Determine the (X, Y) coordinate at the center of the cell enclosing the given text.  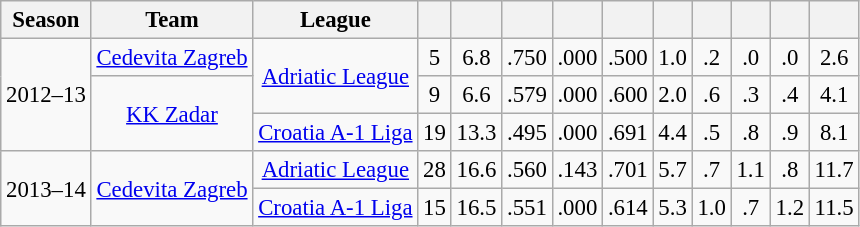
19 (434, 133)
16.5 (476, 208)
2013–14 (46, 188)
2.6 (834, 58)
.495 (527, 133)
5.7 (672, 170)
.701 (628, 170)
.3 (750, 95)
.2 (712, 58)
.560 (527, 170)
28 (434, 170)
League (336, 20)
.500 (628, 58)
4.1 (834, 95)
.4 (790, 95)
.9 (790, 133)
11.5 (834, 208)
2012–13 (46, 96)
.600 (628, 95)
1.1 (750, 170)
5.3 (672, 208)
8.1 (834, 133)
5 (434, 58)
9 (434, 95)
.6 (712, 95)
6.6 (476, 95)
16.6 (476, 170)
2.0 (672, 95)
15 (434, 208)
KK Zadar (172, 114)
13.3 (476, 133)
1.2 (790, 208)
6.8 (476, 58)
Team (172, 20)
.579 (527, 95)
.691 (628, 133)
.5 (712, 133)
.750 (527, 58)
4.4 (672, 133)
.614 (628, 208)
Season (46, 20)
.551 (527, 208)
.143 (577, 170)
11.7 (834, 170)
